Detect which cell encompasses the target text, then output its (x, y) center coordinate. 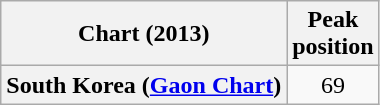
South Korea (Gaon Chart) (144, 85)
69 (333, 85)
Peakposition (333, 34)
Chart (2013) (144, 34)
